Output the (x, y) coordinate of the center of the cell containing the given text.  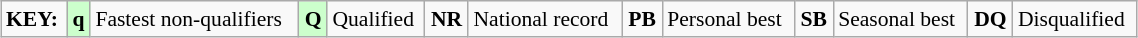
KEY: (34, 19)
National record (545, 19)
NR (447, 19)
PB (642, 19)
Disqualified (1075, 19)
q (78, 19)
Fastest non-qualifiers (194, 19)
Qualified (376, 19)
Seasonal best (900, 19)
DQ (990, 19)
Personal best (728, 19)
Q (314, 19)
SB (814, 19)
